Detect which cell encompasses the target text, then output its (X, Y) center coordinate. 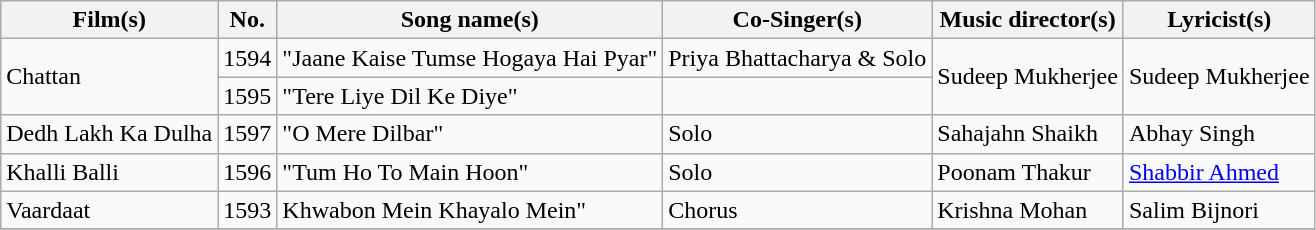
Song name(s) (470, 20)
1597 (248, 134)
Abhay Singh (1219, 134)
1596 (248, 172)
Khalli Balli (110, 172)
Priya Bhattacharya & Solo (798, 58)
"O Mere Dilbar" (470, 134)
No. (248, 20)
"Tum Ho To Main Hoon" (470, 172)
Film(s) (110, 20)
"Jaane Kaise Tumse Hogaya Hai Pyar" (470, 58)
Music director(s) (1028, 20)
Lyricist(s) (1219, 20)
Sahajahn Shaikh (1028, 134)
Chattan (110, 77)
1593 (248, 210)
Krishna Mohan (1028, 210)
Dedh Lakh Ka Dulha (110, 134)
Poonam Thakur (1028, 172)
Shabbir Ahmed (1219, 172)
"Tere Liye Dil Ke Diye" (470, 96)
1594 (248, 58)
Vaardaat (110, 210)
1595 (248, 96)
Khwabon Mein Khayalo Mein" (470, 210)
Co-Singer(s) (798, 20)
Chorus (798, 210)
Salim Bijnori (1219, 210)
